Return (X, Y) of the center of cell containing provided text 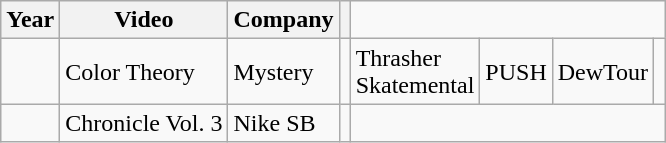
Chronicle Vol. 3 (144, 123)
Year (30, 20)
Nike SB (284, 123)
Video (144, 20)
ThrasherSkatemental (415, 72)
Color Theory (144, 72)
Company (284, 20)
PUSH (516, 72)
DewTour (602, 72)
Mystery (284, 72)
